Locate the cell with the specified text and output its (X, Y) center coordinate. 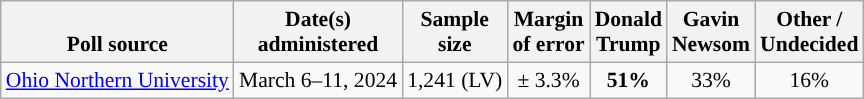
Other /Undecided (809, 32)
Samplesize (454, 32)
DonaldTrump (628, 32)
51% (628, 80)
1,241 (LV) (454, 80)
± 3.3% (548, 80)
Poll source (118, 32)
Date(s)administered (318, 32)
GavinNewsom (711, 32)
16% (809, 80)
March 6–11, 2024 (318, 80)
33% (711, 80)
Marginof error (548, 32)
Ohio Northern University (118, 80)
